Detect which cell encompasses the target text, then output its (x, y) center coordinate. 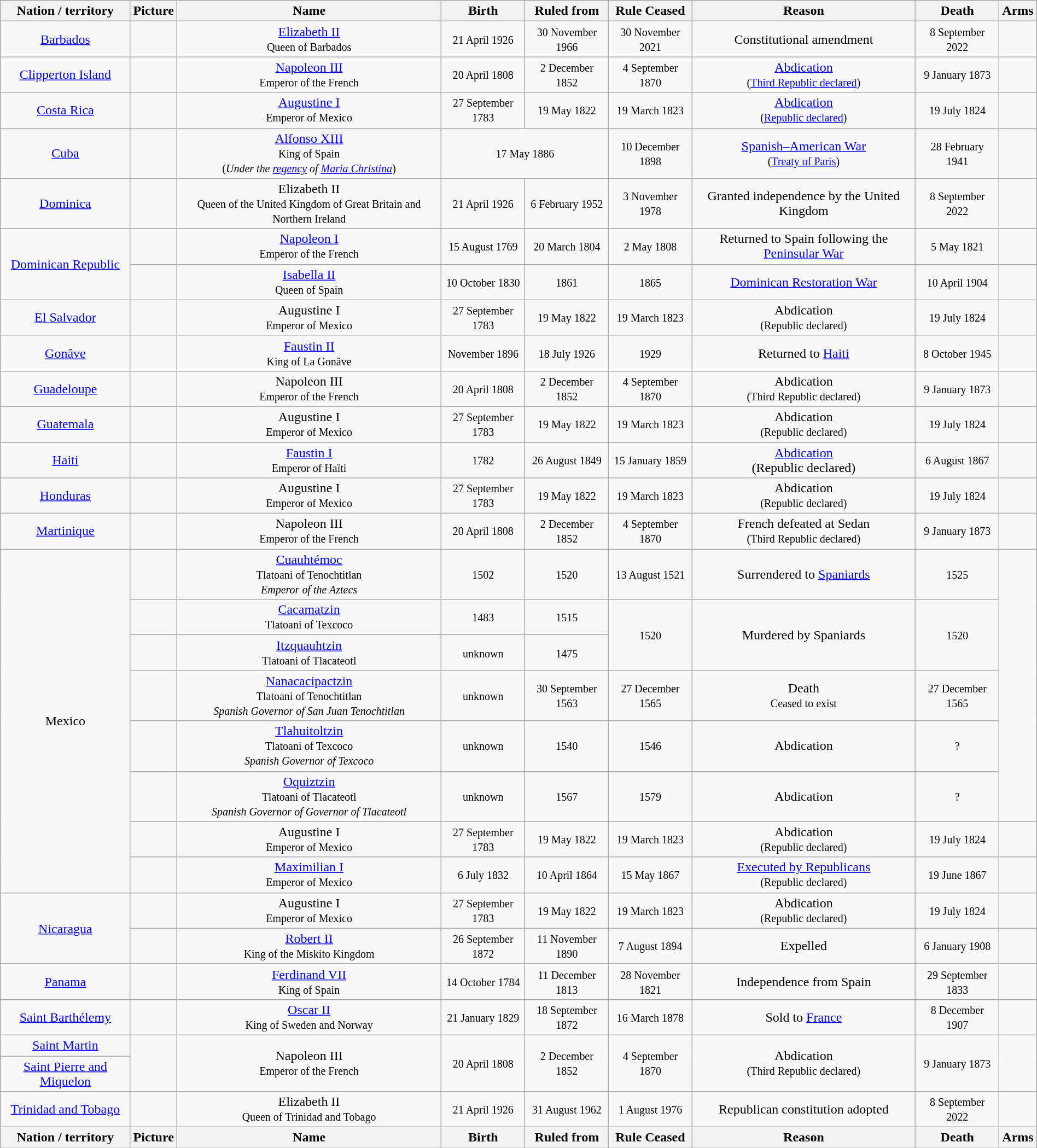
7 August 1894 (650, 946)
1782 (483, 459)
1540 (567, 746)
Cacamatzin Tlatoani of Texcoco (308, 617)
19 June 1867 (957, 875)
Trinidad and Tobago (66, 1109)
Isabella II Queen of Spain (308, 282)
15 May 1867 (650, 875)
Surrendered to Spaniards (804, 574)
11 December 1813 (567, 981)
Honduras (66, 496)
26 August 1849 (567, 459)
6 July 1832 (483, 875)
Mexico (66, 721)
1515 (567, 617)
29 September 1833 (957, 981)
1546 (650, 746)
Nicaragua (66, 928)
28 February 1941 (957, 153)
Napoleon I Emperor of the French (308, 246)
10 April 1904 (957, 282)
1 August 1976 (650, 1109)
Returned to Spain following the Peninsular War (804, 246)
10 April 1864 (567, 875)
Dominican Republic (66, 264)
10 December 1898 (650, 153)
1865 (650, 282)
Cuauhtémoc Tlatoani of Tenochtitlan Emperor of the Aztecs (308, 574)
11 November 1890 (567, 946)
Nanacacipactzin Tlatoani of Tenochtitlan Spanish Governor of San Juan Tenochtitlan (308, 696)
1483 (483, 617)
Constitutional amendment (804, 39)
30 November 2021 (650, 39)
17 May 1886 (525, 153)
Clipperton Island (66, 74)
Abdication (Republic declared) (804, 459)
15 August 1769 (483, 246)
Elizabeth II Queen of the United Kingdom of Great Britain and Northern Ireland (308, 203)
13 August 1521 (650, 574)
Expelled (804, 946)
Faustin II King of La Gonâve (308, 353)
Itzquauhtzin Tlatoani of Tlacateotl (308, 653)
1567 (567, 796)
14 October 1784 (483, 981)
1579 (650, 796)
Guatemala (66, 424)
2 May 1808 (650, 246)
Dominica (66, 203)
28 November 1821 (650, 981)
Independence from Spain (804, 981)
Granted independence by the United Kingdom (804, 203)
10 October 1830 (483, 282)
26 September 1872 (483, 946)
French defeated at Sedan(Third Republic declared) (804, 532)
Dominican Restoration War (804, 282)
18 September 1872 (567, 1017)
Ferdinand VII King of Spain (308, 981)
Saint Martin (66, 1045)
16 March 1878 (650, 1017)
1861 (567, 282)
30 November 1966 (567, 39)
Alfonso XIII King of Spain(Under the regency of Maria Christina) (308, 153)
Maximilian I Emperor of Mexico (308, 875)
8 December 1907 (957, 1017)
15 January 1859 (650, 459)
Tlahuitoltzin Tlatoani of Texcoco Spanish Governor of Texcoco (308, 746)
Gonâve (66, 353)
Faustin I Emperor of Haïti (308, 459)
DeathCeased to exist (804, 696)
3 November 1978 (650, 203)
Elizabeth II Queen of Trinidad and Tobago (308, 1109)
Executed by Republicans(Republic declared) (804, 875)
6 August 1867 (957, 459)
Sold to France (804, 1017)
6 February 1952 (567, 203)
Costa Rica (66, 110)
Haiti (66, 459)
31 August 1962 (567, 1109)
Spanish–American War (Treaty of Paris) (804, 153)
Saint Barthélemy (66, 1017)
Saint Pierre and Miquelon (66, 1073)
Robert II King of the Miskito Kingdom (308, 946)
Oscar II King of Sweden and Norway (308, 1017)
30 September 1563 (567, 696)
1475 (567, 653)
5 May 1821 (957, 246)
6 January 1908 (957, 946)
Martinique (66, 532)
Cuba (66, 153)
20 March 1804 (567, 246)
1502 (483, 574)
1525 (957, 574)
8 October 1945 (957, 353)
Murdered by Spaniards (804, 635)
Returned to Haiti (804, 353)
1929 (650, 353)
18 July 1926 (567, 353)
November 1896 (483, 353)
Guadeloupe (66, 388)
Elizabeth II Queen of Barbados (308, 39)
Panama (66, 981)
21 January 1829 (483, 1017)
El Salvador (66, 317)
Oquiztzin Tlatoani of Tlacateotl Spanish Governor of Governor of Tlacateotl (308, 796)
Republican constitution adopted (804, 1109)
Barbados (66, 39)
